Output the (X, Y) coordinate of the center of the cell containing the given text.  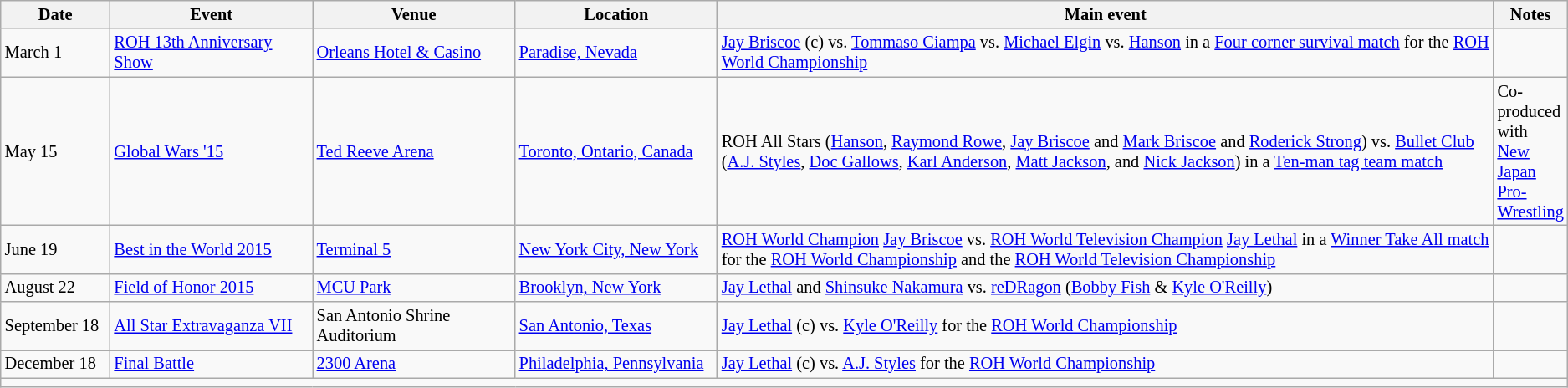
Date (55, 14)
San Antonio Shrine Auditorium (414, 326)
Brooklyn, New York (616, 288)
Orleans Hotel & Casino (414, 53)
Best in the World 2015 (212, 249)
May 15 (55, 151)
Toronto, Ontario, Canada (616, 151)
Ted Reeve Arena (414, 151)
ROH 13th Anniversary Show (212, 53)
Philadelphia, Pennsylvania (616, 364)
August 22 (55, 288)
2300 Arena (414, 364)
September 18 (55, 326)
Paradise, Nevada (616, 53)
March 1 (55, 53)
Global Wars '15 (212, 151)
Venue (414, 14)
Notes (1530, 14)
Event (212, 14)
Location (616, 14)
Jay Lethal (c) vs. A.J. Styles for the ROH World Championship (1106, 364)
Terminal 5 (414, 249)
All Star Extravaganza VII (212, 326)
Jay Lethal (c) vs. Kyle O'Reilly for the ROH World Championship (1106, 326)
Co-produced with New Japan Pro-Wrestling (1530, 151)
San Antonio, Texas (616, 326)
Field of Honor 2015 (212, 288)
June 19 (55, 249)
December 18 (55, 364)
Final Battle (212, 364)
MCU Park (414, 288)
Jay Lethal and Shinsuke Nakamura vs. reDRagon (Bobby Fish & Kyle O'Reilly) (1106, 288)
Main event (1106, 14)
New York City, New York (616, 249)
Jay Briscoe (c) vs. Tommaso Ciampa vs. Michael Elgin vs. Hanson in a Four corner survival match for the ROH World Championship (1106, 53)
